Pinpoint the cell where the given text exists, returning its [x, y] midpoint coordinate. 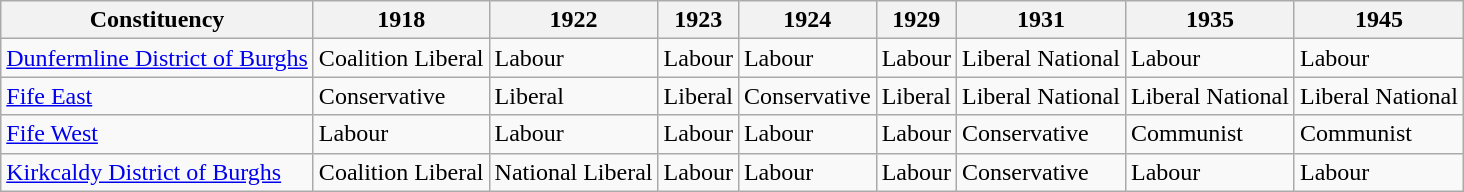
Constituency [158, 20]
1935 [1210, 20]
Fife East [158, 96]
1922 [574, 20]
1923 [698, 20]
1929 [916, 20]
1931 [1040, 20]
Dunfermline District of Burghs [158, 58]
Fife West [158, 134]
National Liberal [574, 172]
1945 [1378, 20]
Kirkcaldy District of Burghs [158, 172]
1918 [401, 20]
1924 [807, 20]
